From the cell containing the given text, extract its center point as (x, y) coordinate. 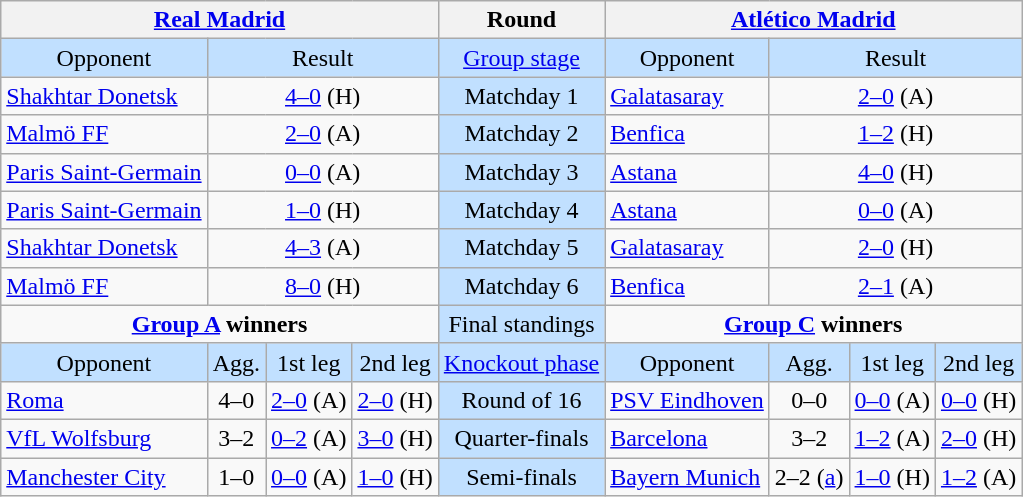
0–0 (H) (978, 400)
Real Madrid (220, 20)
3–0 (H) (395, 438)
0–0 (809, 400)
VfL Wolfsburg (104, 438)
1–2 (H) (895, 134)
8–0 (H) (322, 286)
Matchday 5 (521, 248)
2–1 (A) (895, 286)
Manchester City (104, 477)
Roma (104, 400)
Group stage (521, 58)
Semi-finals (521, 477)
Quarter-finals (521, 438)
Matchday 4 (521, 210)
Group A winners (220, 324)
Bayern Munich (688, 477)
Barcelona (688, 438)
1–0 (236, 477)
Knockout phase (521, 362)
Group C winners (814, 324)
0–2 (A) (309, 438)
Matchday 6 (521, 286)
PSV Eindhoven (688, 400)
Matchday 1 (521, 96)
Round (521, 20)
Final standings (521, 324)
4–0 (236, 400)
2–2 (a) (809, 477)
Atlético Madrid (814, 20)
4–3 (A) (322, 248)
Matchday 2 (521, 134)
Matchday 3 (521, 172)
Round of 16 (521, 400)
